Detect which cell encompasses the target text, then output its (x, y) center coordinate. 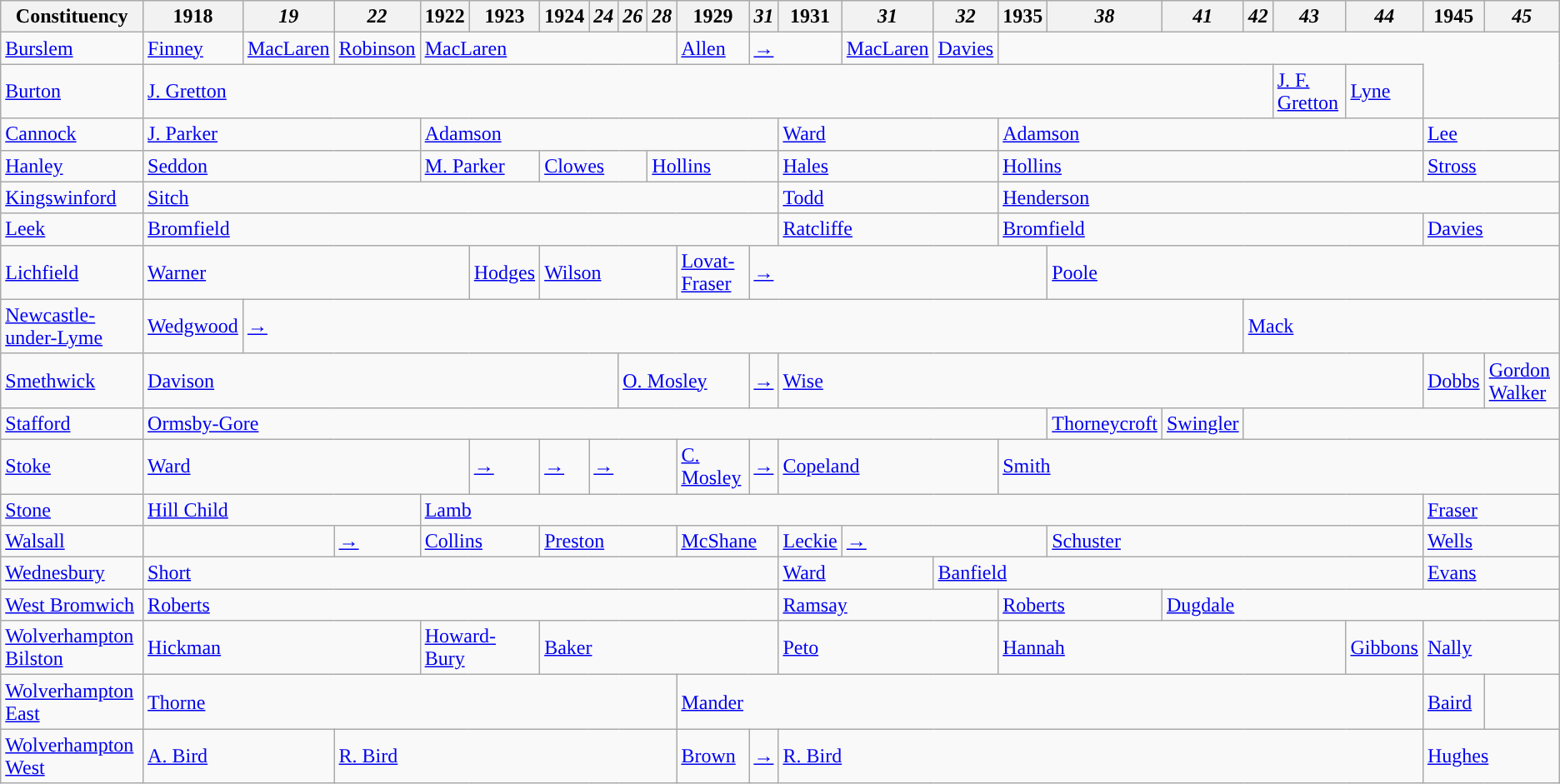
Lyne (1384, 92)
1918 (193, 17)
O. Mosley (683, 380)
Lee (1491, 134)
41 (1202, 17)
Allen (713, 48)
Fraser (1491, 509)
Lamb (922, 509)
Brown (713, 757)
Gibbons (1384, 648)
1929 (713, 17)
Leek (72, 229)
J. Parker (282, 134)
Collins (480, 542)
Hanley (72, 166)
1924 (565, 17)
Wise (1100, 380)
19 (288, 17)
42 (1258, 17)
M. Parker (480, 166)
J. Gretton (708, 92)
Thorneycroft (1105, 423)
A. Bird (238, 757)
Stross (1491, 166)
Copeland (888, 467)
Finney (193, 48)
Stone (72, 509)
38 (1105, 17)
Lovat-Fraser (713, 272)
44 (1384, 17)
Robinson (377, 48)
Hughes (1491, 757)
Mack (1402, 327)
Wedgwood (193, 327)
28 (662, 17)
Dugdale (1360, 605)
Seddon (282, 166)
Banfield (1178, 573)
J. F. Gretton (1309, 92)
Wells (1491, 542)
Thorne (410, 702)
43 (1309, 17)
1931 (810, 17)
Newcastle-under-Lyme (72, 327)
1935 (1023, 17)
Mander (1050, 702)
Kingswinford (72, 197)
Wilson (608, 272)
Ormsby-Gore (595, 423)
West Bromwich (72, 605)
Nally (1491, 648)
McShane (727, 542)
Baker (659, 648)
Gordon Walker (1522, 380)
Schuster (1235, 542)
Cannock (72, 134)
Howard-Bury (480, 648)
Short (461, 573)
Hickman (282, 648)
Hannah (1172, 648)
Ramsay (888, 605)
Henderson (1279, 197)
Burslem (72, 48)
Walsall (72, 542)
26 (633, 17)
Wolverhampton West (72, 757)
Clowes (593, 166)
45 (1522, 17)
Constituency (72, 17)
Smethwick (72, 380)
Evans (1491, 573)
C. Mosley (713, 467)
Hodges (504, 272)
Swingler (1202, 423)
Baird (1453, 702)
Lichfield (72, 272)
Wolverhampton Bilston (72, 648)
1922 (445, 17)
Peto (888, 648)
32 (966, 17)
Stafford (72, 423)
Smith (1279, 467)
24 (603, 17)
1923 (504, 17)
Preston (608, 542)
Burton (72, 92)
Leckie (810, 542)
Hill Child (282, 509)
Poole (1303, 272)
Wednesbury (72, 573)
Warner (307, 272)
Ratcliffe (888, 229)
Todd (888, 197)
Dobbs (1453, 380)
Hales (888, 166)
1945 (1453, 17)
Sitch (461, 197)
22 (377, 17)
Davison (381, 380)
Stoke (72, 467)
Wolverhampton East (72, 702)
